Return [X, Y] of the center of cell containing provided text 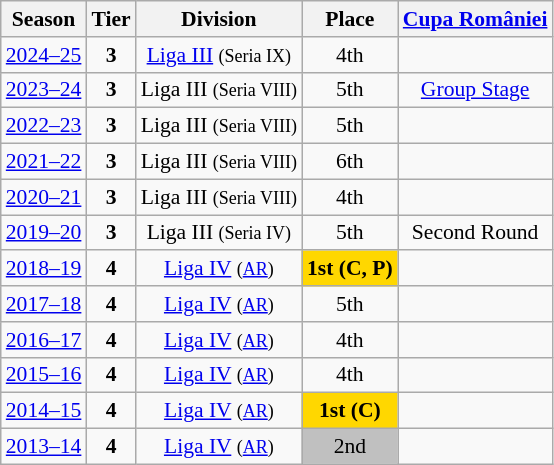
2020–21 [44, 197]
2022–23 [44, 126]
2017–18 [44, 304]
2nd [350, 447]
2015–16 [44, 375]
Cupa României [476, 19]
Liga III (Seria IX) [219, 55]
2018–19 [44, 269]
2013–14 [44, 447]
Liga III (Seria IV) [219, 233]
1st (C, P) [350, 269]
2024–25 [44, 55]
Second Round [476, 233]
Place [350, 19]
2023–24 [44, 90]
Division [219, 19]
Season [44, 19]
2014–15 [44, 411]
2016–17 [44, 340]
Tier [110, 19]
6th [350, 162]
Group Stage [476, 90]
2021–22 [44, 162]
2019–20 [44, 233]
1st (C) [350, 411]
